Return the (x, y) coordinate for the center point of the cell that contains the specified text.  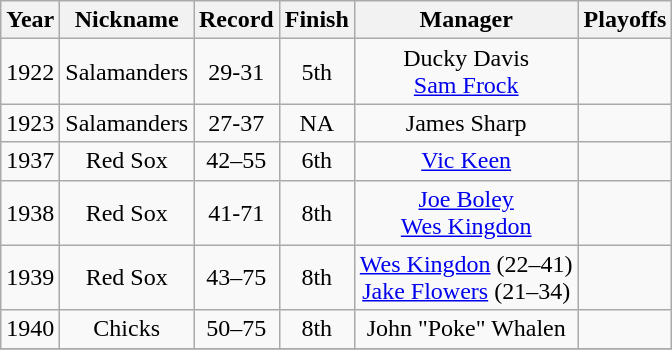
Manager (466, 20)
42–55 (237, 161)
43–75 (237, 278)
1923 (30, 123)
Year (30, 20)
John "Poke" Whalen (466, 329)
29-31 (237, 72)
1938 (30, 212)
1939 (30, 278)
1940 (30, 329)
Record (237, 20)
Wes Kingdon (22–41) Jake Flowers (21–34) (466, 278)
Joe Boley Wes Kingdon (466, 212)
NA (316, 123)
Playoffs (625, 20)
27-37 (237, 123)
1922 (30, 72)
Finish (316, 20)
Nickname (127, 20)
Ducky Davis Sam Frock (466, 72)
5th (316, 72)
James Sharp (466, 123)
Vic Keen (466, 161)
6th (316, 161)
1937 (30, 161)
41-71 (237, 212)
50–75 (237, 329)
Chicks (127, 329)
